Provide the (x, y) coordinate of the cell's center where the given text is located.  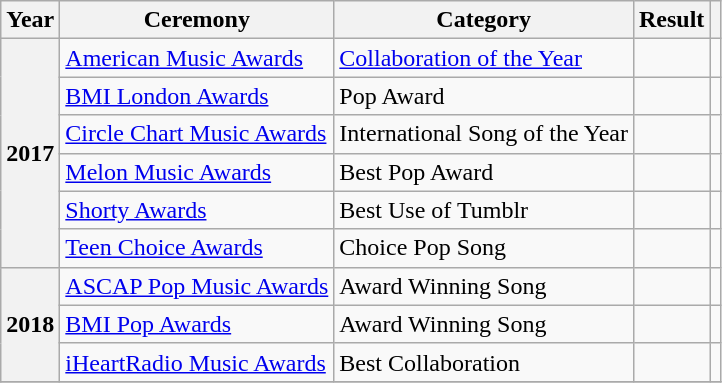
American Music Awards (197, 58)
Best Collaboration (484, 362)
iHeartRadio Music Awards (197, 362)
Circle Chart Music Awards (197, 134)
Best Use of Tumblr (484, 210)
Choice Pop Song (484, 248)
BMI Pop Awards (197, 324)
Year (30, 20)
Collaboration of the Year (484, 58)
Teen Choice Awards (197, 248)
Category (484, 20)
2017 (30, 153)
International Song of the Year (484, 134)
Ceremony (197, 20)
Pop Award (484, 96)
Melon Music Awards (197, 172)
BMI London Awards (197, 96)
ASCAP Pop Music Awards (197, 286)
2018 (30, 324)
Shorty Awards (197, 210)
Best Pop Award (484, 172)
Result (671, 20)
